Determine the [X, Y] coordinate at the center of the cell enclosing the given text.  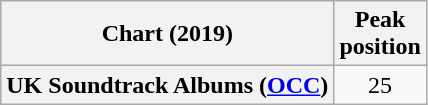
UK Soundtrack Albums (OCC) [168, 85]
Peakposition [380, 34]
Chart (2019) [168, 34]
25 [380, 85]
